Provide the (X, Y) coordinate of the cell's center where the given text is located.  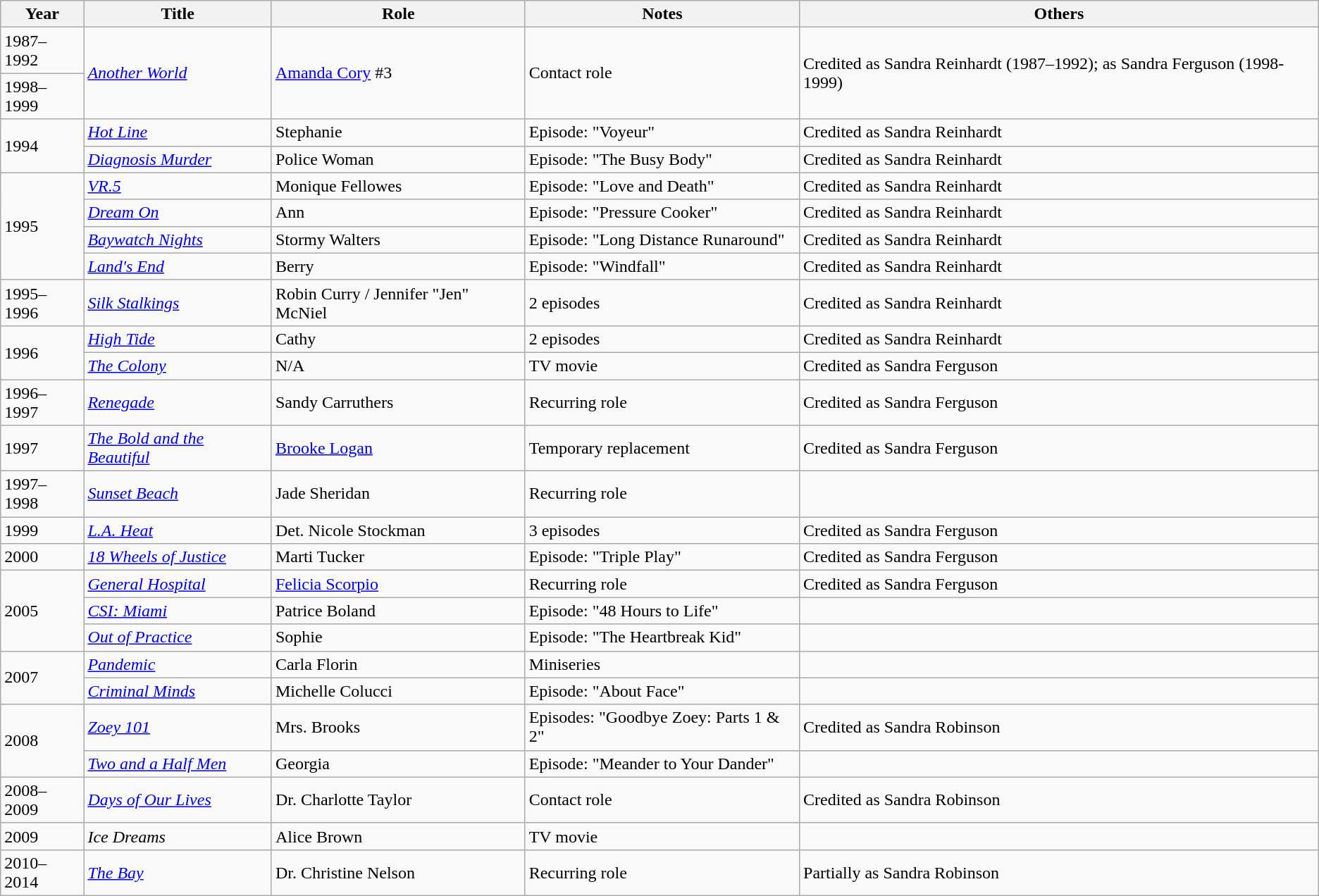
Episode: "Long Distance Runaround" (662, 239)
1995–1996 (42, 303)
Pandemic (178, 664)
Stephanie (398, 132)
Robin Curry / Jennifer "Jen" McNiel (398, 303)
Criminal Minds (178, 691)
Dream On (178, 213)
The Bold and the Beautiful (178, 448)
1999 (42, 530)
Det. Nicole Stockman (398, 530)
Year (42, 14)
Georgia (398, 764)
General Hospital (178, 584)
Cathy (398, 339)
Miniseries (662, 664)
2007 (42, 678)
Episode: "48 Hours to Life" (662, 611)
Another World (178, 73)
Baywatch Nights (178, 239)
Felicia Scorpio (398, 584)
L.A. Heat (178, 530)
Silk Stalkings (178, 303)
Marti Tucker (398, 557)
Sandy Carruthers (398, 402)
Dr. Charlotte Taylor (398, 800)
1996–1997 (42, 402)
Brooke Logan (398, 448)
2009 (42, 836)
Stormy Walters (398, 239)
Renegade (178, 402)
Hot Line (178, 132)
1997–1998 (42, 494)
3 episodes (662, 530)
Episode: "Meander to Your Dander" (662, 764)
Partially as Sandra Robinson (1060, 872)
Episode: "Pressure Cooker" (662, 213)
Episode: "Voyeur" (662, 132)
Police Woman (398, 159)
Days of Our Lives (178, 800)
18 Wheels of Justice (178, 557)
Two and a Half Men (178, 764)
Michelle Colucci (398, 691)
CSI: Miami (178, 611)
N/A (398, 366)
Zoey 101 (178, 727)
1998–1999 (42, 96)
2008–2009 (42, 800)
Monique Fellowes (398, 186)
Episode: "Triple Play" (662, 557)
Credited as Sandra Reinhardt (1987–1992); as Sandra Ferguson (1998-1999) (1060, 73)
Sunset Beach (178, 494)
1987–1992 (42, 51)
Berry (398, 266)
2005 (42, 611)
Episode: "Windfall" (662, 266)
Temporary replacement (662, 448)
1997 (42, 448)
1996 (42, 352)
Episode: "Love and Death" (662, 186)
Episodes: "Goodbye Zoey: Parts 1 & 2" (662, 727)
The Bay (178, 872)
Ann (398, 213)
Alice Brown (398, 836)
Jade Sheridan (398, 494)
Ice Dreams (178, 836)
Episode: "About Face" (662, 691)
Role (398, 14)
Title (178, 14)
Others (1060, 14)
Land's End (178, 266)
1994 (42, 146)
Carla Florin (398, 664)
2010–2014 (42, 872)
Amanda Cory #3 (398, 73)
Episode: "The Busy Body" (662, 159)
Sophie (398, 637)
Notes (662, 14)
The Colony (178, 366)
Dr. Christine Nelson (398, 872)
Mrs. Brooks (398, 727)
Diagnosis Murder (178, 159)
VR.5 (178, 186)
Out of Practice (178, 637)
2008 (42, 741)
Episode: "The Heartbreak Kid" (662, 637)
1995 (42, 226)
2000 (42, 557)
Patrice Boland (398, 611)
High Tide (178, 339)
